Extract the (x, y) coordinate from the center of the cell holding the provided text.  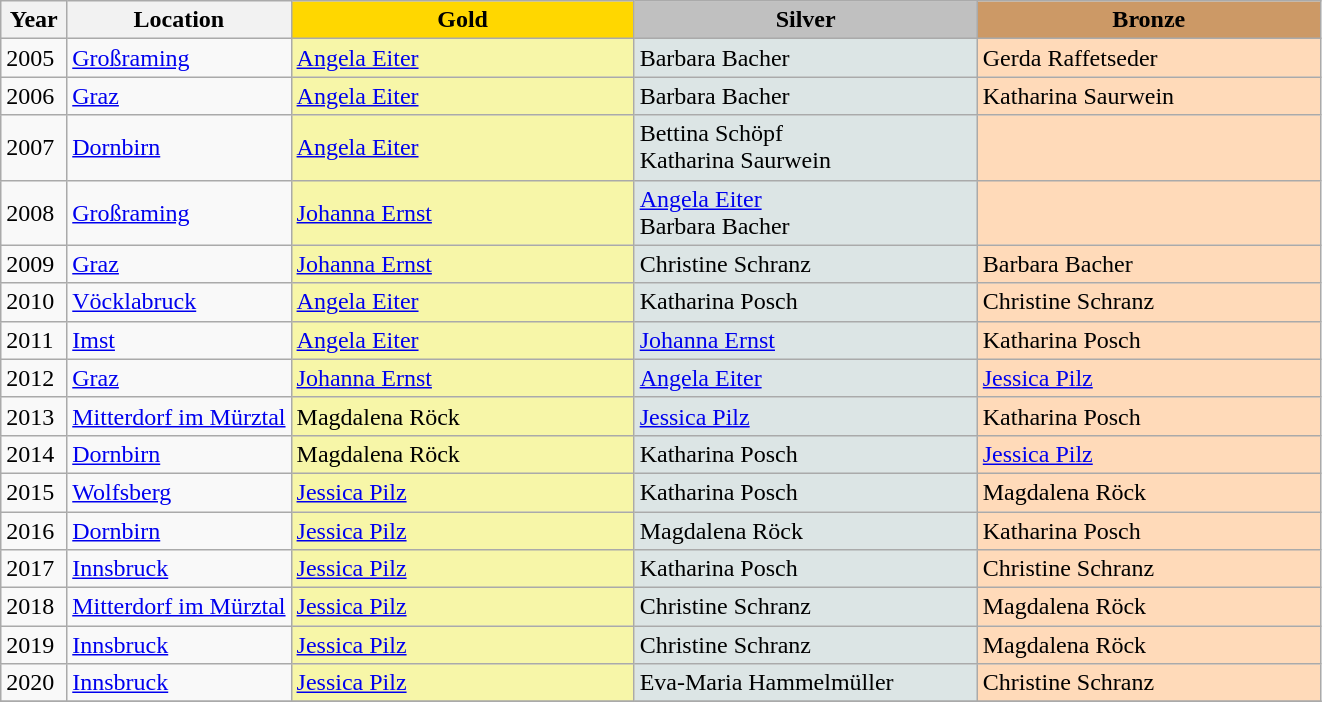
2017 (34, 569)
Silver (806, 20)
2020 (34, 683)
Wolfsberg (179, 492)
Bettina Schöpf Katharina Saurwein (806, 148)
2010 (34, 302)
2012 (34, 378)
Bronze (1148, 20)
Vöcklabruck (179, 302)
2007 (34, 148)
2005 (34, 58)
2009 (34, 264)
2018 (34, 607)
2015 (34, 492)
Gold (462, 20)
Angela Eiter Barbara Bacher (806, 212)
2011 (34, 340)
2016 (34, 531)
2013 (34, 416)
2006 (34, 96)
Eva-Maria Hammelmüller (806, 683)
Gerda Raffetseder (1148, 58)
Imst (179, 340)
Year (34, 20)
Katharina Saurwein (1148, 96)
2019 (34, 645)
2008 (34, 212)
Location (179, 20)
2014 (34, 454)
